For the text-containing cell, return its midpoint in (X, Y) coordinate format. 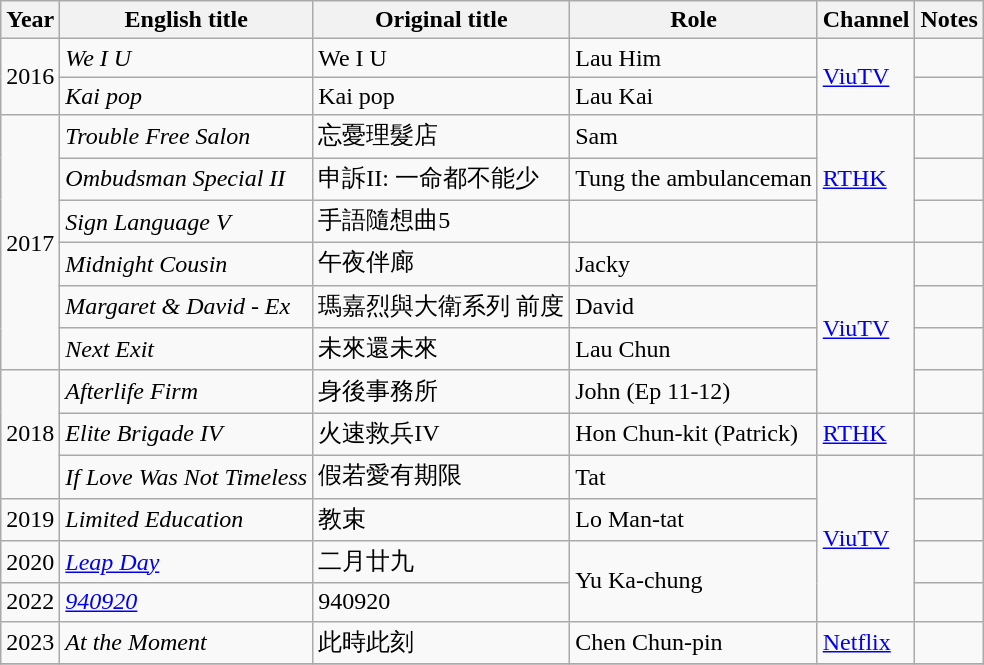
2019 (30, 520)
At the Moment (186, 642)
Lau Kai (694, 96)
未來還未來 (442, 350)
If Love Was Not Timeless (186, 476)
Netflix (866, 642)
2016 (30, 77)
Notes (949, 20)
Jacky (694, 264)
身後事務所 (442, 392)
火速救兵IV (442, 434)
Trouble Free Salon (186, 136)
此時此刻 (442, 642)
Role (694, 20)
Yu Ka-chung (694, 582)
Tung the ambulanceman (694, 180)
忘憂理髮店 (442, 136)
2018 (30, 434)
Lo Man-tat (694, 520)
Ombudsman Special II (186, 180)
Lau Chun (694, 350)
Margaret & David - Ex (186, 306)
假若愛有期限 (442, 476)
Elite Brigade IV (186, 434)
Channel (866, 20)
瑪嘉烈與大衛系列 前度 (442, 306)
2022 (30, 602)
2023 (30, 642)
申訴II: 一命都不能少 (442, 180)
二月廿九 (442, 562)
午夜伴廊 (442, 264)
English title (186, 20)
教束 (442, 520)
Limited Education (186, 520)
Next Exit (186, 350)
Afterlife Firm (186, 392)
Hon Chun-kit (Patrick) (694, 434)
Original title (442, 20)
John (Ep 11-12) (694, 392)
2020 (30, 562)
Year (30, 20)
手語隨想曲5 (442, 222)
Sign Language V (186, 222)
2017 (30, 242)
Leap Day (186, 562)
Tat (694, 476)
Lau Him (694, 58)
David (694, 306)
Midnight Cousin (186, 264)
Sam (694, 136)
Chen Chun-pin (694, 642)
